Capture the cell that displays the provided text and extract its [x, y] central coordinate. 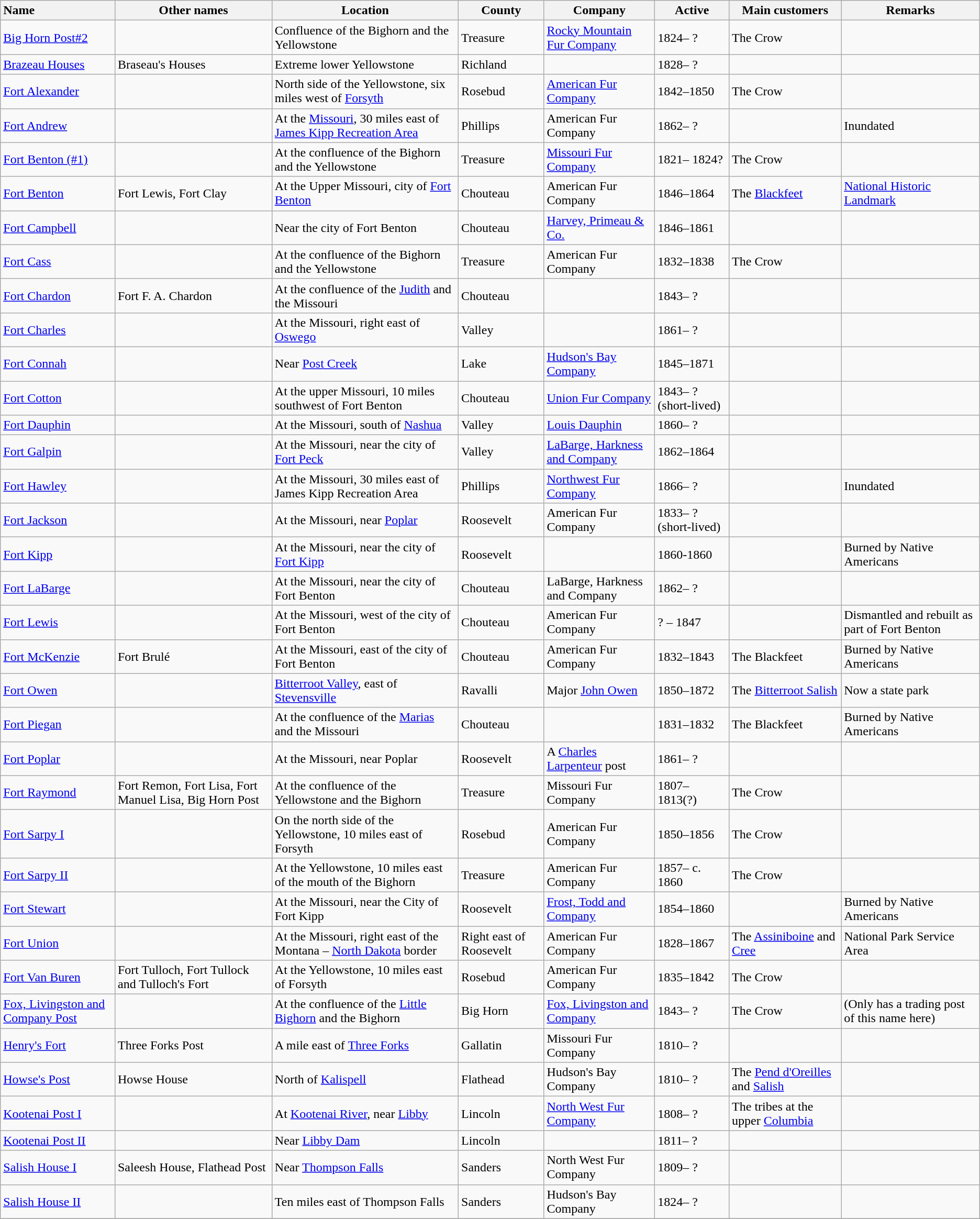
National Historic Landmark [911, 194]
1833– ? (short-lived) [692, 520]
Near Post Creek [365, 363]
The Bitterroot Salish [785, 690]
At the Upper Missouri, city of Fort Benton [365, 194]
1809– ? [692, 1168]
Name [58, 10]
At the confluence of the Judith and the Missouri [365, 295]
Fort Van Buren [58, 977]
1808– ? [692, 1113]
Fort Brulé [193, 657]
Now a state park [911, 690]
Lake [502, 363]
County [502, 10]
Fort Tulloch, Fort Tullock and Tulloch's Fort [193, 977]
Fort Campbell [58, 227]
Fort Charles [58, 330]
Salish House II [58, 1201]
At the Missouri, near the City of Fort Kipp [365, 909]
Fort Andrew [58, 126]
Howse's Post [58, 1080]
1821– 1824? [692, 159]
Fort Owen [58, 690]
1828– ? [692, 64]
Fort Kipp [58, 554]
Fort Lewis [58, 622]
Fort Cass [58, 262]
Northwest Fur Company [599, 486]
At the Missouri, near the city of Fort Kipp [365, 554]
1835–1842 [692, 977]
At the Missouri, right east of the Montana – North Dakota border [365, 943]
Fox, Livingston and Company Post [58, 1012]
Near Libby Dam [365, 1140]
Right east of Roosevelt [502, 943]
Fort Hawley [58, 486]
At the confluence of the Yellowstone and the Bighorn [365, 793]
The Assiniboine and Cree [785, 943]
Other names [193, 10]
Major John Owen [599, 690]
Fort Remon, Fort Lisa, Fort Manuel Lisa, Big Horn Post [193, 793]
1845–1871 [692, 363]
Fort Poplar [58, 758]
At the Yellowstone, 10 miles east of the mouth of the Bighorn [365, 874]
Fort Jackson [58, 520]
1843– ? (short-lived) [692, 398]
Fort Connah [58, 363]
Henry's Fort [58, 1045]
Fort Benton [58, 194]
The tribes at the upper Columbia [785, 1113]
Salish House I [58, 1168]
Fort Piegan [58, 725]
Fort Benton (#1) [58, 159]
Kootenai Post I [58, 1113]
Near Thompson Falls [365, 1168]
1860– ? [692, 425]
Fort Union [58, 943]
Flathead [502, 1080]
At the Missouri, east of the city of Fort Benton [365, 657]
Harvey, Primeau & Co. [599, 227]
On the north side of the Yellowstone, 10 miles east of Forsyth [365, 834]
Bitterroot Valley, east of Stevensville [365, 690]
Big Horn Post#2 [58, 38]
Extreme lower Yellowstone [365, 64]
Fort McKenzie [58, 657]
At the Yellowstone, 10 miles east of Forsyth [365, 977]
(Only has a trading post of this name here) [911, 1012]
North side of the Yellowstone, six miles west of Forsyth [365, 91]
1807–1813(?) [692, 793]
1850–1856 [692, 834]
Near the city of Fort Benton [365, 227]
Fort LaBarge [58, 589]
Ravalli [502, 690]
Braseau's Houses [193, 64]
Frost, Todd and Company [599, 909]
1828–1867 [692, 943]
Dismantled and rebuilt as part of Fort Benton [911, 622]
Saleesh House, Flathead Post [193, 1168]
Louis Dauphin [599, 425]
At the upper Missouri, 10 miles southwest of Fort Benton [365, 398]
1832–1843 [692, 657]
At the Missouri, right east of Oswego [365, 330]
Rocky Mountain Fur Company [599, 38]
1866– ? [692, 486]
Confluence of the Bighorn and the Yellowstone [365, 38]
Fort Galpin [58, 452]
Fox, Livingston and Company [599, 1012]
Richland [502, 64]
Company [599, 10]
Main customers [785, 10]
1862–1864 [692, 452]
Fort Chardon [58, 295]
Fort Lewis, Fort Clay [193, 194]
Fort Alexander [58, 91]
Ten miles east of Thompson Falls [365, 1201]
Kootenai Post II [58, 1140]
Big Horn [502, 1012]
Location [365, 10]
At the confluence of the Marias and the Missouri [365, 725]
1850–1872 [692, 690]
1857– c. 1860 [692, 874]
Remarks [911, 10]
Three Forks Post [193, 1045]
At the Missouri, west of the city of Fort Benton [365, 622]
Fort Raymond [58, 793]
1832–1838 [692, 262]
Howse House [193, 1080]
1846–1861 [692, 227]
At the Missouri, near the city of Fort Peck [365, 452]
At the Missouri, near the city of Fort Benton [365, 589]
At Kootenai River, near Libby [365, 1113]
Fort F. A. Chardon [193, 295]
Fort Cotton [58, 398]
A mile east of Three Forks [365, 1045]
1860-1860 [692, 554]
Fort Stewart [58, 909]
Brazeau Houses [58, 64]
Fort Sarpy I [58, 834]
1842–1850 [692, 91]
National Park Service Area [911, 943]
At the Missouri, south of Nashua [365, 425]
1846–1864 [692, 194]
A Charles Larpenteur post [599, 758]
1854–1860 [692, 909]
Gallatin [502, 1045]
? – 1847 [692, 622]
North of Kalispell [365, 1080]
The Pend d'Oreilles and Salish [785, 1080]
1811– ? [692, 1140]
Active [692, 10]
At the confluence of the Little Bighorn and the Bighorn [365, 1012]
Fort Sarpy II [58, 874]
Union Fur Company [599, 398]
1831–1832 [692, 725]
Fort Dauphin [58, 425]
